Find where the given text appears and provide that cell's center as [x, y] coordinate. 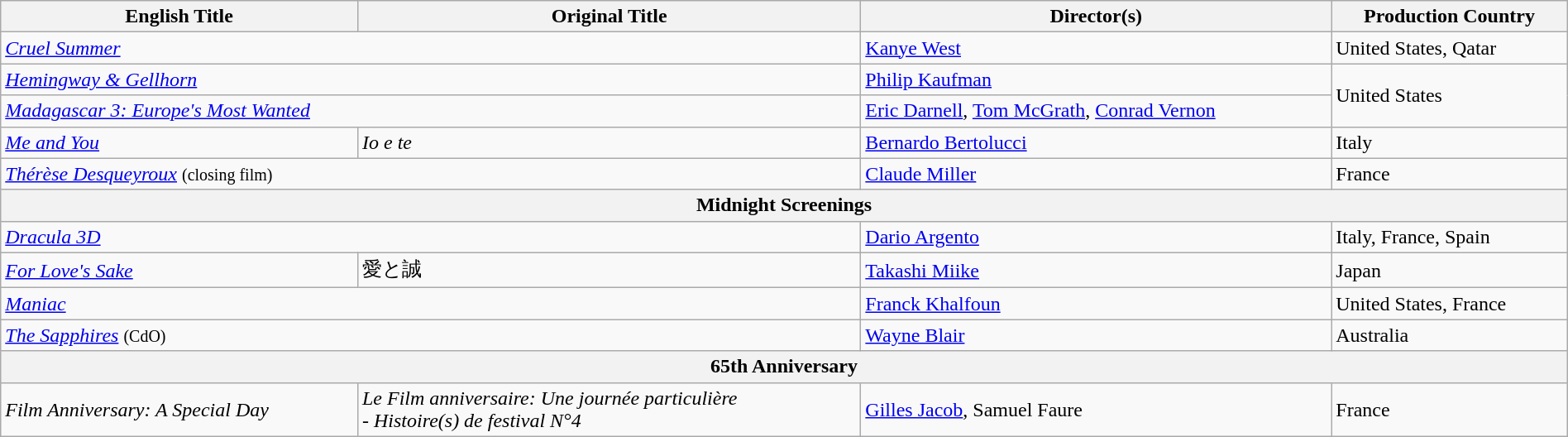
Original Title [609, 17]
Io e te [609, 142]
Film Anniversary: A Special Day [179, 409]
For Love's Sake [179, 270]
Claude Miller [1097, 174]
Bernardo Bertolucci [1097, 142]
Madagascar 3: Europe's Most Wanted [431, 111]
Philip Kaufman [1097, 79]
Franck Khalfoun [1097, 304]
Production Country [1449, 17]
Dario Argento [1097, 237]
Midnight Screenings [784, 205]
Hemingway & Gellhorn [431, 79]
United States [1449, 95]
Eric Darnell, Tom McGrath, Conrad Vernon [1097, 111]
Gilles Jacob, Samuel Faure [1097, 409]
Director(s) [1097, 17]
Thérèse Desqueyroux (closing film) [431, 174]
Takashi Miike [1097, 270]
English Title [179, 17]
United States, Qatar [1449, 48]
Maniac [431, 304]
Dracula 3D [431, 237]
Italy [1449, 142]
United States, France [1449, 304]
65th Anniversary [784, 367]
Wayne Blair [1097, 335]
The Sapphires (CdO) [431, 335]
Kanye West [1097, 48]
Le Film anniversaire: Une journée particulière- Histoire(s) de festival N°4 [609, 409]
Australia [1449, 335]
Cruel Summer [431, 48]
愛と誠 [609, 270]
Japan [1449, 270]
Me and You [179, 142]
Italy, France, Spain [1449, 237]
